Detect which cell encompasses the target text, then output its (x, y) center coordinate. 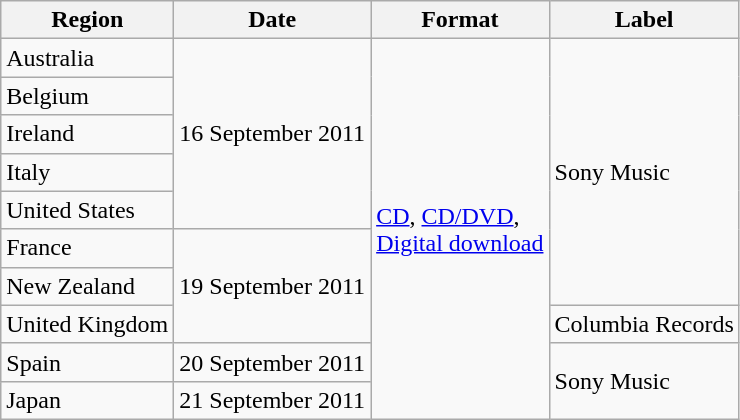
Columbia Records (644, 324)
19 September 2011 (272, 286)
Date (272, 20)
Australia (88, 58)
Italy (88, 172)
Region (88, 20)
CD, CD/DVD,Digital download (460, 230)
16 September 2011 (272, 134)
United Kingdom (88, 324)
21 September 2011 (272, 400)
20 September 2011 (272, 362)
Label (644, 20)
New Zealand (88, 286)
France (88, 248)
Japan (88, 400)
United States (88, 210)
Belgium (88, 96)
Format (460, 20)
Spain (88, 362)
Ireland (88, 134)
